Pinpoint the cell where the given text exists, returning its (X, Y) midpoint coordinate. 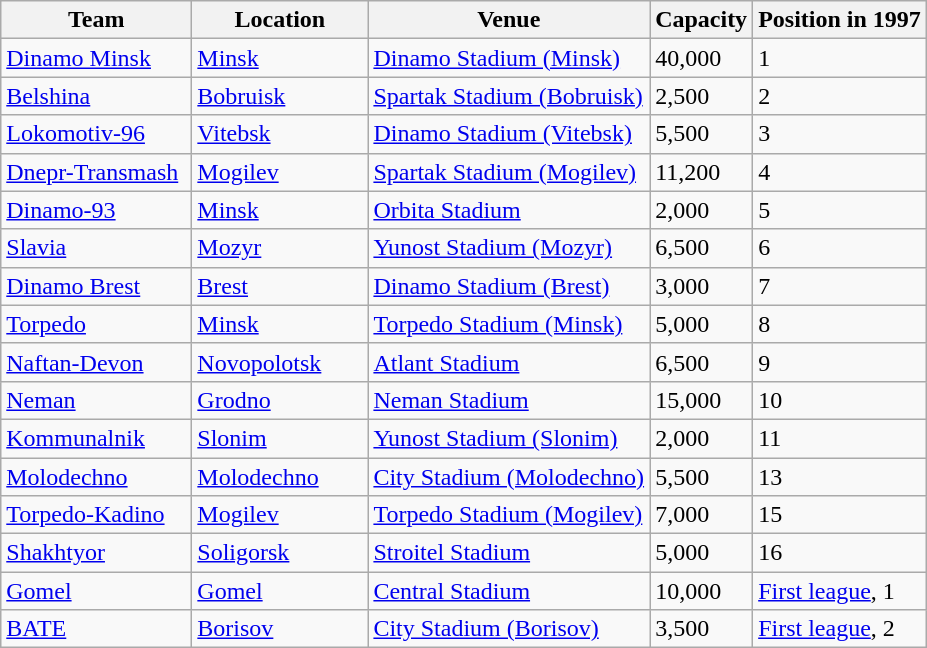
Team (96, 20)
7,000 (702, 515)
Venue (509, 20)
Dinamo Stadium (Brest) (509, 286)
Belshina (96, 96)
City Stadium (Borisov) (509, 629)
Yunost Stadium (Slonim) (509, 438)
Torpedo-Kadino (96, 515)
Spartak Stadium (Bobruisk) (509, 96)
Novopolotsk (280, 362)
Spartak Stadium (Mogilev) (509, 172)
4 (840, 172)
Kommunalnik (96, 438)
First league, 2 (840, 629)
40,000 (702, 58)
6 (840, 248)
Slonim (280, 438)
Central Stadium (509, 591)
First league, 1 (840, 591)
5 (840, 210)
Dnepr-Transmash (96, 172)
16 (840, 553)
Dinamo Brest (96, 286)
8 (840, 324)
Dinamo-93 (96, 210)
Stroitel Stadium (509, 553)
Yunost Stadium (Mozyr) (509, 248)
Neman Stadium (509, 400)
2 (840, 96)
Capacity (702, 20)
Bobruisk (280, 96)
7 (840, 286)
City Stadium (Molodechno) (509, 477)
1 (840, 58)
3,000 (702, 286)
2,500 (702, 96)
11,200 (702, 172)
Grodno (280, 400)
Dinamo Stadium (Vitebsk) (509, 134)
Mozyr (280, 248)
Torpedo Stadium (Mogilev) (509, 515)
BATE (96, 629)
Neman (96, 400)
Torpedo Stadium (Minsk) (509, 324)
Shakhtyor (96, 553)
3,500 (702, 629)
11 (840, 438)
Orbita Stadium (509, 210)
15,000 (702, 400)
Position in 1997 (840, 20)
Vitebsk (280, 134)
Location (280, 20)
10 (840, 400)
Naftan-Devon (96, 362)
13 (840, 477)
15 (840, 515)
Dinamo Stadium (Minsk) (509, 58)
Soligorsk (280, 553)
Slavia (96, 248)
Torpedo (96, 324)
Atlant Stadium (509, 362)
Borisov (280, 629)
Brest (280, 286)
3 (840, 134)
Dinamo Minsk (96, 58)
Lokomotiv-96 (96, 134)
9 (840, 362)
10,000 (702, 591)
